Extract the [x, y] coordinate from the center of the cell holding the provided text.  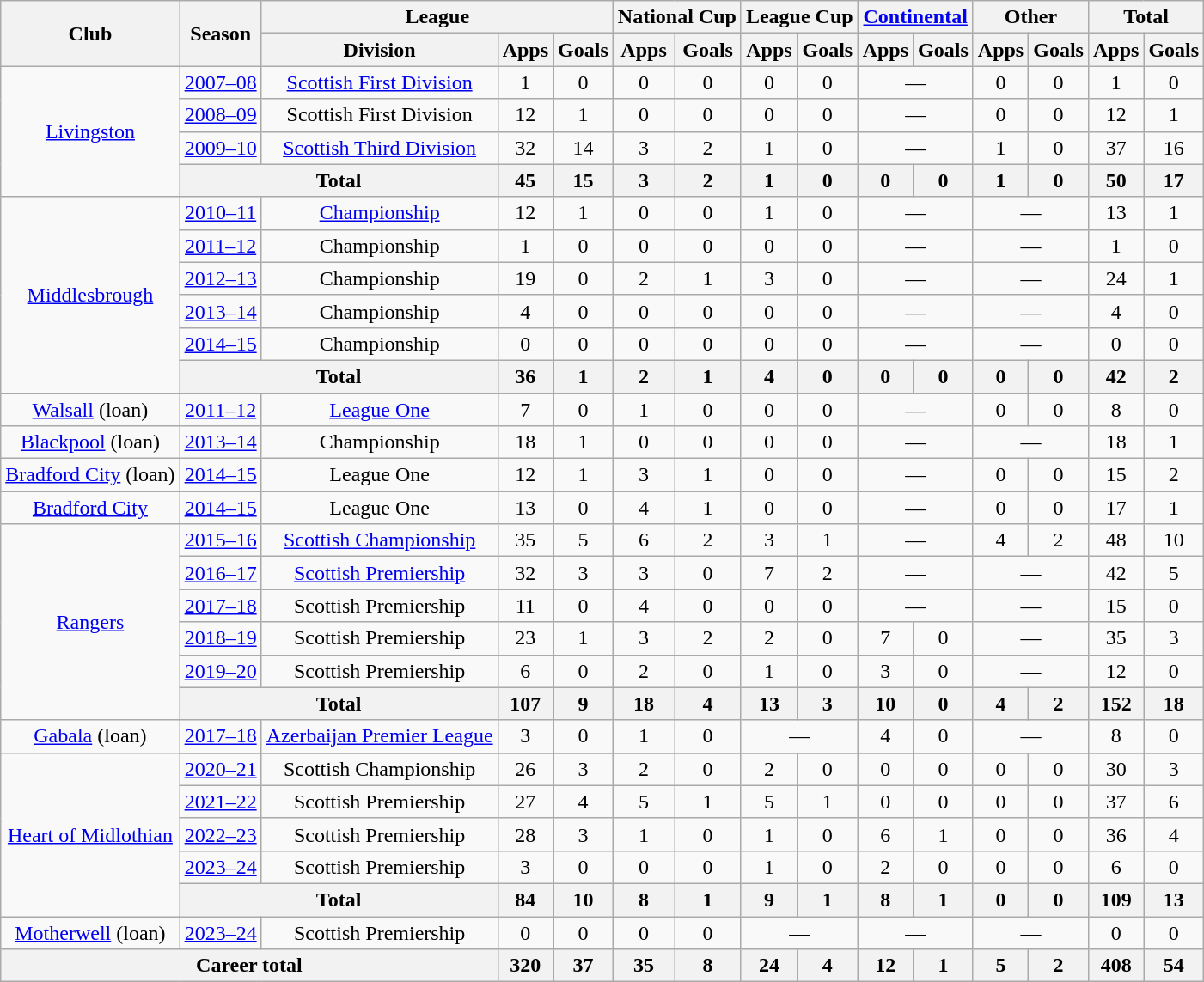
National Cup [677, 17]
Bradford City (loan) [90, 475]
2015–16 [220, 540]
2016–17 [220, 573]
Middlesbrough [90, 295]
23 [525, 638]
Continental [915, 17]
27 [525, 802]
109 [1115, 900]
2022–23 [220, 834]
Motherwell (loan) [90, 932]
Bradford City [90, 508]
Livingston [90, 131]
30 [1115, 769]
16 [1174, 148]
Club [90, 34]
Heart of Midlothian [90, 834]
Season [220, 34]
107 [525, 704]
2021–22 [220, 802]
Walsall (loan) [90, 410]
19 [525, 278]
84 [525, 900]
2008–09 [220, 115]
League [437, 17]
Gabala (loan) [90, 736]
45 [525, 180]
320 [525, 966]
2019–20 [220, 671]
Scottish Third Division [380, 148]
2007–08 [220, 82]
408 [1115, 966]
Division [380, 50]
Career total [249, 966]
2010–11 [220, 213]
50 [1115, 180]
Azerbaijan Premier League [380, 736]
48 [1115, 540]
28 [525, 834]
54 [1174, 966]
14 [584, 148]
League Cup [799, 17]
26 [525, 769]
2018–19 [220, 638]
152 [1115, 704]
Other [1030, 17]
Blackpool (loan) [90, 442]
2020–21 [220, 769]
11 [525, 606]
Rangers [90, 622]
2009–10 [220, 148]
2012–13 [220, 278]
